Detect which cell encompasses the target text, then output its [X, Y] center coordinate. 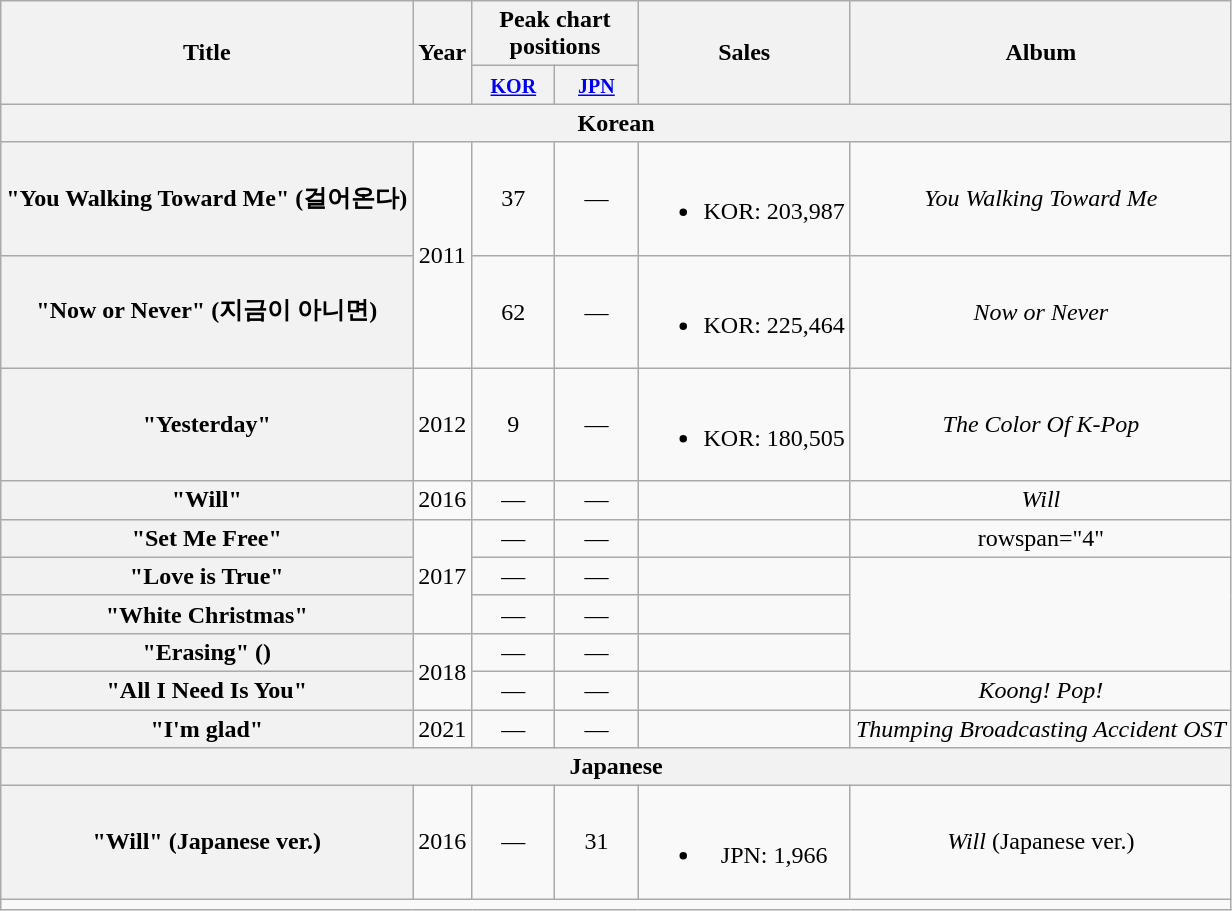
Thumping Broadcasting Accident OST [1040, 729]
Korean [616, 123]
2021 [442, 729]
"All I Need Is You" [207, 690]
Japanese [616, 767]
Will (Japanese ver.) [1040, 842]
9 [514, 424]
"Erasing" () [207, 652]
JPN: 1,966 [744, 842]
"Will" (Japanese ver.) [207, 842]
KOR: 225,464 [744, 312]
Koong! Pop! [1040, 690]
Title [207, 52]
You Walking Toward Me [1040, 198]
KOR: 203,987 [744, 198]
The Color Of K-Pop [1040, 424]
"Will" [207, 500]
Peak chart positions [555, 34]
62 [514, 312]
rowspan="4" [1040, 538]
31 [596, 842]
KOR [514, 85]
"Now or Never" (지금이 아니면) [207, 312]
"You Walking Toward Me" (걸어온다) [207, 198]
Will [1040, 500]
2011 [442, 255]
"White Christmas" [207, 614]
2012 [442, 424]
"I'm glad" [207, 729]
Year [442, 52]
37 [514, 198]
2017 [442, 576]
Sales [744, 52]
"Set Me Free" [207, 538]
JPN [596, 85]
"Love is True" [207, 576]
2018 [442, 671]
Album [1040, 52]
"Yesterday" [207, 424]
KOR: 180,505 [744, 424]
Now or Never [1040, 312]
